From the cell containing the given text, extract its center point as (x, y) coordinate. 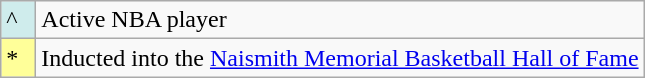
^ (18, 20)
* (18, 58)
Active NBA player (340, 20)
Inducted into the Naismith Memorial Basketball Hall of Fame (340, 58)
